Output the [x, y] coordinate of the center of the cell containing the given text.  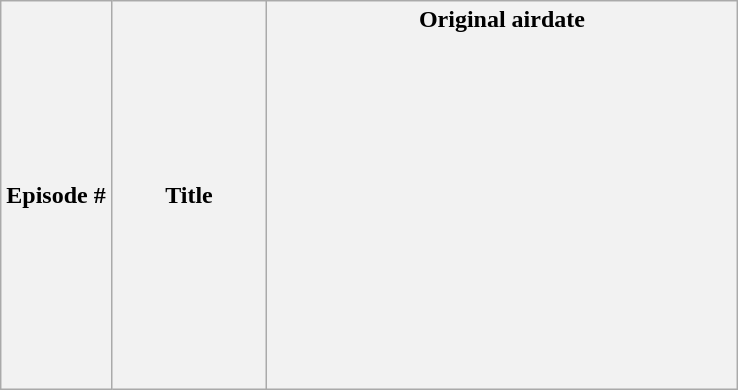
Original airdate [502, 196]
Title [189, 196]
Episode # [56, 196]
